Search for the cell housing the specified text and yield its (X, Y) center coordinate. 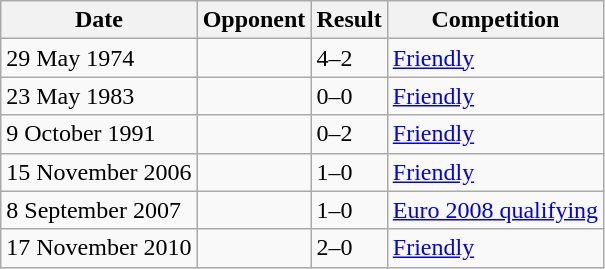
Euro 2008 qualifying (495, 210)
2–0 (349, 248)
23 May 1983 (99, 96)
0–0 (349, 96)
4–2 (349, 58)
Date (99, 20)
9 October 1991 (99, 134)
Competition (495, 20)
17 November 2010 (99, 248)
15 November 2006 (99, 172)
8 September 2007 (99, 210)
Result (349, 20)
Opponent (254, 20)
0–2 (349, 134)
29 May 1974 (99, 58)
